Return the (x, y) coordinate for the center point of the cell that contains the specified text.  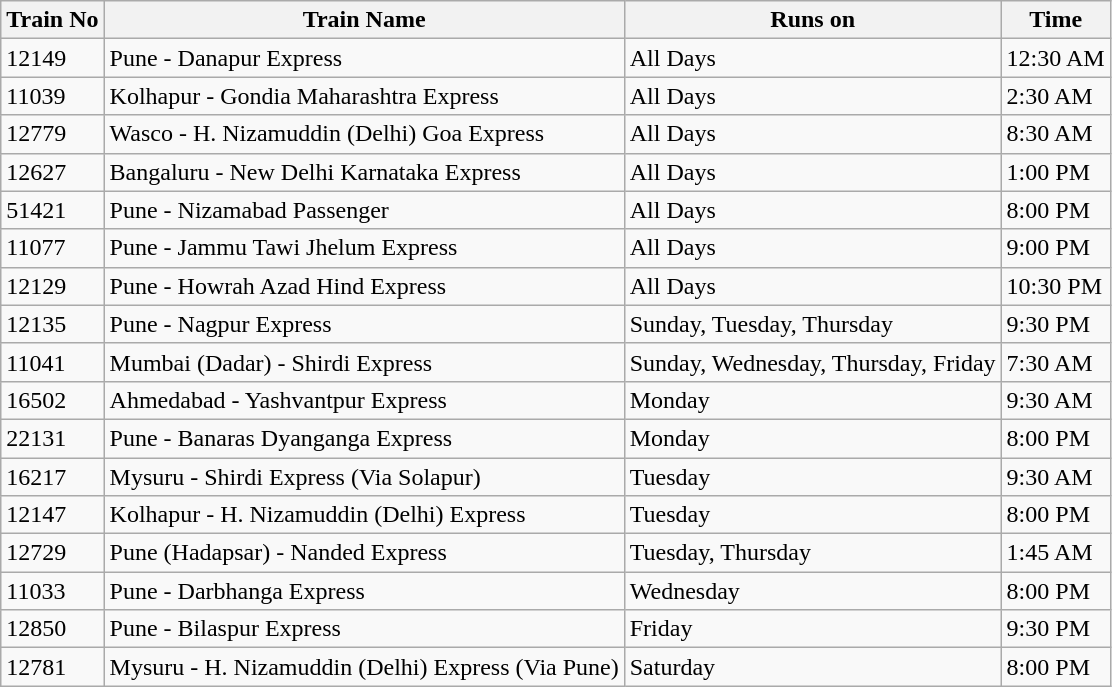
12781 (52, 667)
10:30 PM (1056, 286)
51421 (52, 210)
Pune - Banaras Dyanganga Express (364, 438)
11033 (52, 591)
1:00 PM (1056, 172)
Pune - Howrah Azad Hind Express (364, 286)
12779 (52, 134)
Sunday, Wednesday, Thursday, Friday (812, 362)
16217 (52, 477)
12:30 AM (1056, 58)
Bangaluru - New Delhi Karnataka Express (364, 172)
12627 (52, 172)
Friday (812, 629)
16502 (52, 400)
Tuesday, Thursday (812, 553)
Ahmedabad - Yashvantpur Express (364, 400)
Pune - Jammu Tawi Jhelum Express (364, 248)
Pune - Nizamabad Passenger (364, 210)
Mysuru - H. Nizamuddin (Delhi) Express (Via Pune) (364, 667)
Wasco - H. Nizamuddin (Delhi) Goa Express (364, 134)
12850 (52, 629)
7:30 AM (1056, 362)
Pune - Nagpur Express (364, 324)
9:00 PM (1056, 248)
Runs on (812, 20)
Pune - Darbhanga Express (364, 591)
11077 (52, 248)
Kolhapur - Gondia Maharashtra Express (364, 96)
Train Name (364, 20)
Kolhapur - H. Nizamuddin (Delhi) Express (364, 515)
Sunday, Tuesday, Thursday (812, 324)
Pune (Hadapsar) - Nanded Express (364, 553)
12149 (52, 58)
Mumbai (Dadar) - Shirdi Express (364, 362)
Train No (52, 20)
12729 (52, 553)
1:45 AM (1056, 553)
8:30 AM (1056, 134)
Pune - Danapur Express (364, 58)
12135 (52, 324)
11039 (52, 96)
Pune - Bilaspur Express (364, 629)
Saturday (812, 667)
11041 (52, 362)
Wednesday (812, 591)
Mysuru - Shirdi Express (Via Solapur) (364, 477)
12129 (52, 286)
Time (1056, 20)
2:30 AM (1056, 96)
22131 (52, 438)
12147 (52, 515)
